Identify which cell holds the provided text, then report its (X, Y) central coordinate. 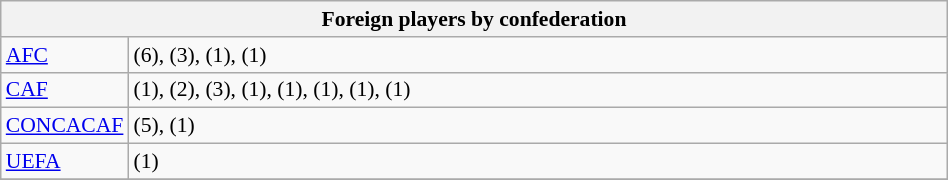
(1), (2), (3), (1), (1), (1), (1), (1) (538, 90)
UEFA (65, 162)
(1) (538, 162)
(6), (3), (1), (1) (538, 55)
AFC (65, 55)
CAF (65, 90)
Foreign players by confederation (474, 19)
(5), (1) (538, 126)
CONCACAF (65, 126)
